Extract the [x, y] coordinate from the center of the cell holding the provided text.  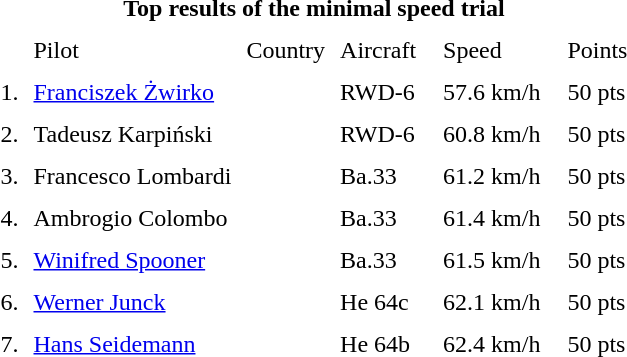
Francesco Lombardi [132, 176]
Winifred Spooner [132, 260]
Tadeusz Karpiński [132, 134]
61.5 km/h [498, 260]
Werner Junck [132, 302]
61.2 km/h [498, 176]
Aircraft [384, 50]
57.6 km/h [498, 92]
62.1 km/h [498, 302]
Country [286, 50]
He 64c [384, 302]
Ambrogio Colombo [132, 218]
Pilot [132, 50]
60.8 km/h [498, 134]
Franciszek Żwirko [132, 92]
61.4 km/h [498, 218]
Speed [498, 50]
